Detect which cell encompasses the target text, then output its (X, Y) center coordinate. 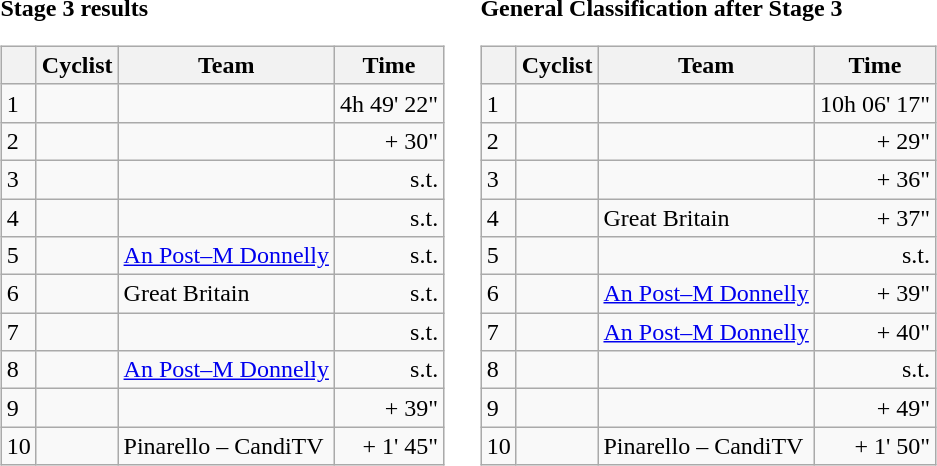
+ 29" (874, 141)
+ 36" (874, 179)
10h 06' 17" (874, 103)
+ 37" (874, 217)
+ 1' 45" (388, 446)
+ 49" (874, 408)
4h 49' 22" (388, 103)
+ 40" (874, 332)
+ 1' 50" (874, 446)
+ 30" (388, 141)
